Return [x, y] of the center of cell containing provided text 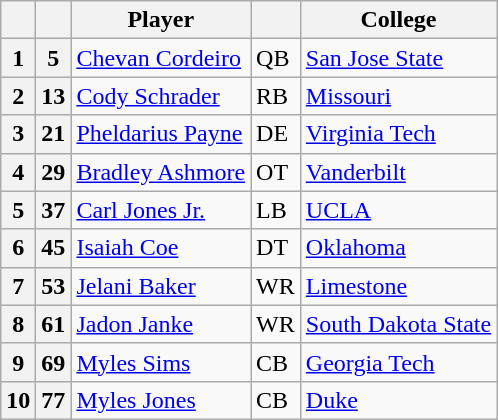
45 [54, 248]
Virginia Tech [398, 134]
Chevan Cordeiro [161, 58]
13 [54, 96]
3 [18, 134]
1 [18, 58]
Jelani Baker [161, 286]
9 [18, 362]
Georgia Tech [398, 362]
RB [276, 96]
4 [18, 172]
Isaiah Coe [161, 248]
Jadon Janke [161, 324]
2 [18, 96]
Missouri [398, 96]
Carl Jones Jr. [161, 210]
10 [18, 400]
UCLA [398, 210]
37 [54, 210]
8 [18, 324]
Cody Schrader [161, 96]
Player [161, 20]
South Dakota State [398, 324]
Oklahoma [398, 248]
Vanderbilt [398, 172]
DT [276, 248]
Myles Sims [161, 362]
6 [18, 248]
7 [18, 286]
College [398, 20]
Limestone [398, 286]
Pheldarius Payne [161, 134]
21 [54, 134]
69 [54, 362]
29 [54, 172]
77 [54, 400]
QB [276, 58]
LB [276, 210]
San Jose State [398, 58]
Duke [398, 400]
OT [276, 172]
Myles Jones [161, 400]
DE [276, 134]
61 [54, 324]
Bradley Ashmore [161, 172]
53 [54, 286]
